Locate the cell with the specified text and output its [x, y] center coordinate. 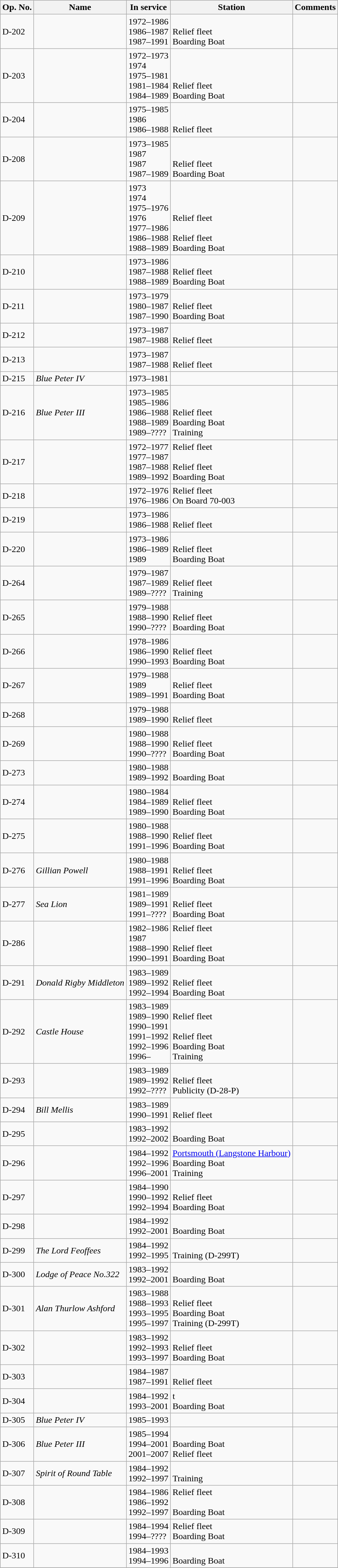
1973–1981 [148, 378]
D-295 [17, 1134]
1979–19881989–1990 [148, 714]
D-307 [17, 1473]
D-276 [17, 870]
1984–19861986–19921992–1997 [148, 1502]
D-208 [17, 159]
1983–19921992–19931993–1997 [148, 1348]
D-202 [17, 31]
D-267 [17, 685]
1972–19771977–19871987–19881989–1992 [148, 462]
1973–19861986–1988 [148, 520]
1980–19881988–19901990–???? [148, 744]
D-220 [17, 549]
D-299 [17, 1250]
D-274 [17, 802]
D-277 [17, 904]
D-210 [17, 272]
Boarding BoatRelief fleet [232, 1444]
1983–19891989–19921992–1994 [148, 983]
D-305 [17, 1420]
Gillian Powell [80, 870]
1978–19861986–19901990–1993 [148, 651]
D-219 [17, 520]
D-309 [17, 1532]
D-298 [17, 1226]
Castle House [80, 1032]
1984–19901990–19921992–1994 [148, 1197]
D-215 [17, 378]
D-306 [17, 1444]
D-310 [17, 1555]
The Lord Feoffees [80, 1250]
Portsmouth (Langstone Harbour)Boarding BoatTraining [232, 1163]
1984–19921993–2001 [148, 1401]
D-218 [17, 496]
D-203 [17, 76]
D-209 [17, 218]
1980–19881989–1992 [148, 773]
1979–198819891989–1991 [148, 685]
D-269 [17, 744]
1983–19921992–2001 [148, 1275]
D-268 [17, 714]
197319741975–197619761977–19861986–19881988–1989 [148, 218]
1980–19881988–19911991–1996 [148, 870]
Relief fleetTraining [232, 583]
D-292 [17, 1032]
Alan Thurlow Ashford [80, 1309]
D-303 [17, 1377]
Relief fleetRelief fleetBoarding BoatTraining [232, 1032]
1979–19881988–19901990–???? [148, 617]
D-297 [17, 1197]
1981–19891989–19911991–???? [148, 904]
1983–19891989–19901990–19911991–19921992–19961996– [148, 1032]
Op. No. [17, 7]
Spirit of Round Table [80, 1473]
D-265 [17, 617]
D-264 [17, 583]
1983–19881988–19931993–19951995–1997 [148, 1309]
In service [148, 7]
1984–19921992–1995 [148, 1250]
1979–19871987–19891989–???? [148, 583]
1975–198519861986–1988 [148, 120]
1984–19921992–1997 [148, 1473]
1973–1985198719871987–1989 [148, 159]
Relief fleetPublicity (D-28-P) [232, 1081]
1972–19861986–19871987–1991 [148, 31]
D-302 [17, 1348]
Donald Rigby Middleton [80, 983]
D-304 [17, 1401]
1984–19921992–19961996–2001 [148, 1163]
1983–19921992–2002 [148, 1134]
Relief fleetOn Board 70-003 [232, 496]
D-212 [17, 335]
1980–19881988–19901991–1996 [148, 836]
D-286 [17, 943]
D-204 [17, 120]
1980–19841984–19891989–1990 [148, 802]
Relief fleetBoarding BoatTraining (D-299T) [232, 1309]
Bill Mellis [80, 1110]
1982–198619871988–19901990–1991 [148, 943]
Training [232, 1473]
D-217 [17, 462]
1984–19931994–1996 [148, 1555]
D-308 [17, 1502]
1973–19861986–19891989 [148, 549]
D-296 [17, 1163]
1973–19861987–19881988–1989 [148, 272]
D-266 [17, 651]
D-216 [17, 412]
Training (D-299T) [232, 1250]
1984–19941994–???? [148, 1532]
1973–19791980–19871987–1990 [148, 306]
1985–19941994–20012001–2007 [148, 1444]
1973–19851985–19861986–19881988–19891989–???? [148, 412]
Comments [315, 7]
1972–197319741975–19811981–19841984–1989 [148, 76]
Sea Lion [80, 904]
D-294 [17, 1110]
1983–19891989–19921992–???? [148, 1081]
1983–19891990–1991 [148, 1110]
D-300 [17, 1275]
D-211 [17, 306]
Relief fleetBoarding BoatTraining [232, 412]
D-301 [17, 1309]
D-293 [17, 1081]
1984–19871987–1991 [148, 1377]
1972–19761976–1986 [148, 496]
Name [80, 7]
D-291 [17, 983]
D-275 [17, 836]
D-273 [17, 773]
Lodge of Peace No.322 [80, 1275]
1984–19921992–2001 [148, 1226]
Station [232, 7]
1985–1993 [148, 1420]
tBoarding Boat [232, 1401]
D-213 [17, 359]
